Return [X, Y] of the center of cell containing provided text 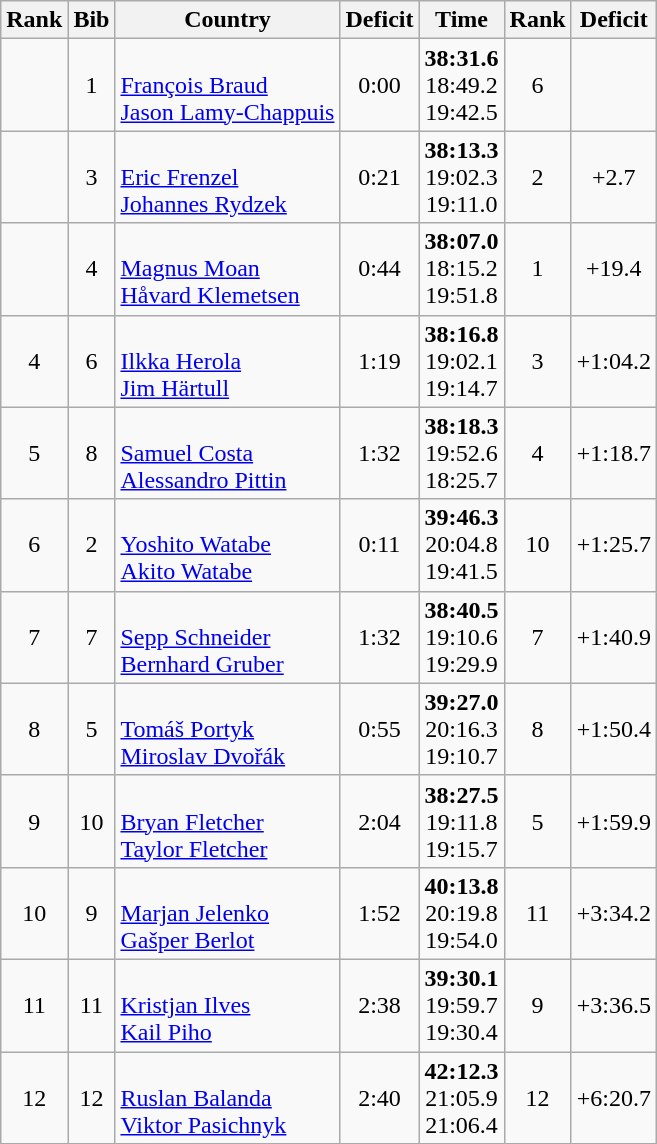
0:21 [380, 177]
Bryan FletcherTaylor Fletcher [228, 821]
38:13.319:02.319:11.0 [462, 177]
0:00 [380, 85]
38:18.319:52.618:25.7 [462, 453]
Country [228, 20]
Sepp SchneiderBernhard Gruber [228, 637]
Tomáš PortykMiroslav Dvořák [228, 729]
38:07.018:15.219:51.8 [462, 269]
Kristjan IlvesKail Piho [228, 1005]
42:12.321:05.921:06.4 [462, 1098]
1:19 [380, 361]
39:30.119:59.719:30.4 [462, 1005]
+3:36.5 [614, 1005]
2:40 [380, 1098]
38:31.618:49.219:42.5 [462, 85]
Bib [92, 20]
38:16.819:02.119:14.7 [462, 361]
1:52 [380, 913]
39:27.020:16.319:10.7 [462, 729]
Ruslan BalandaViktor Pasichnyk [228, 1098]
38:27.519:11.819:15.7 [462, 821]
Ilkka HerolaJim Härtull [228, 361]
Yoshito WatabeAkito Watabe [228, 545]
2:38 [380, 1005]
38:40.519:10.619:29.9 [462, 637]
0:11 [380, 545]
+1:04.2 [614, 361]
0:55 [380, 729]
+19.4 [614, 269]
+2.7 [614, 177]
39:46.320:04.819:41.5 [462, 545]
+1:25.7 [614, 545]
0:44 [380, 269]
+6:20.7 [614, 1098]
François BraudJason Lamy-Chappuis [228, 85]
2:04 [380, 821]
Magnus MoanHåvard Klemetsen [228, 269]
Marjan JelenkoGašper Berlot [228, 913]
40:13.820:19.819:54.0 [462, 913]
+1:40.9 [614, 637]
+1:50.4 [614, 729]
Samuel CostaAlessandro Pittin [228, 453]
Time [462, 20]
+1:18.7 [614, 453]
Eric FrenzelJohannes Rydzek [228, 177]
+1:59.9 [614, 821]
+3:34.2 [614, 913]
